Find where the given text appears and provide that cell's center as [x, y] coordinate. 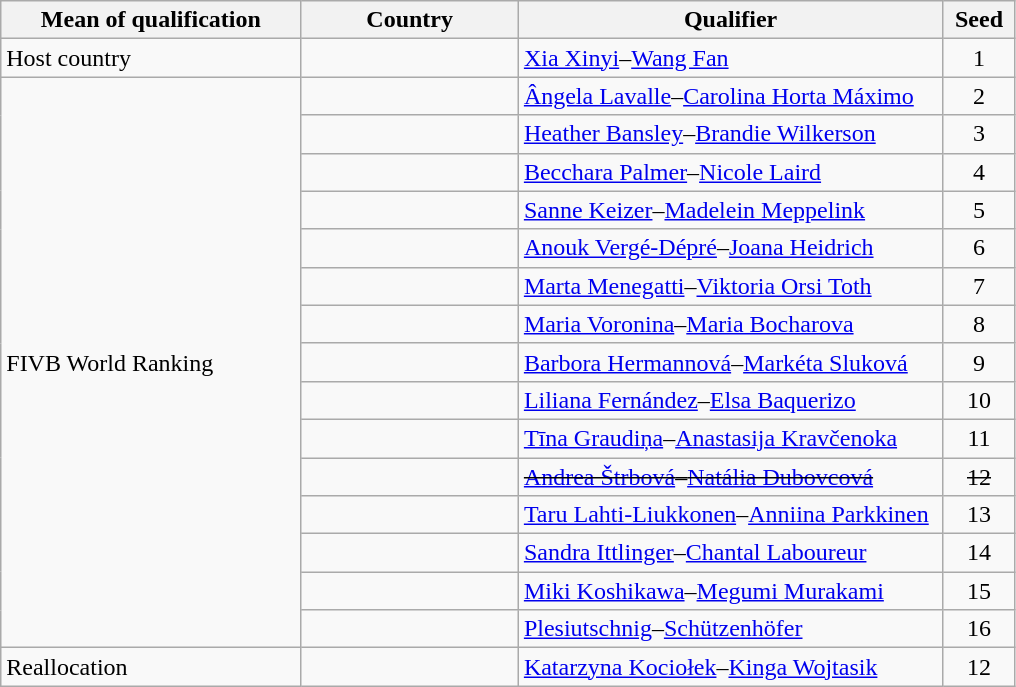
Sanne Keizer–Madelein Meppelink [730, 210]
Ângela Lavalle–Carolina Horta Máximo [730, 96]
Maria Voronina–Maria Bocharova [730, 324]
Host country [151, 58]
Reallocation [151, 667]
Heather Bansley–Brandie Wilkerson [730, 134]
1 [979, 58]
6 [979, 248]
4 [979, 172]
Marta Menegatti–Viktoria Orsi Toth [730, 286]
11 [979, 438]
Sandra Ittlinger–Chantal Laboureur [730, 553]
Tīna Graudiņa–Anastasija Kravčenoka [730, 438]
10 [979, 400]
Andrea Štrbová–Natália Dubovcová [730, 477]
Taru Lahti-Liukkonen–Anniina Parkkinen [730, 515]
Barbora Hermannová–Markéta Sluková [730, 362]
2 [979, 96]
Country [410, 20]
Becchara Palmer–Nicole Laird [730, 172]
5 [979, 210]
16 [979, 629]
13 [979, 515]
8 [979, 324]
Xia Xinyi–Wang Fan [730, 58]
3 [979, 134]
9 [979, 362]
Miki Koshikawa–Megumi Murakami [730, 591]
Plesiutschnig–Schützenhöfer [730, 629]
7 [979, 286]
Katarzyna Kociołek–Kinga Wojtasik [730, 667]
15 [979, 591]
Mean of qualification [151, 20]
Liliana Fernández–Elsa Baquerizo [730, 400]
Seed [979, 20]
FIVB World Ranking [151, 362]
Anouk Vergé-Dépré–Joana Heidrich [730, 248]
Qualifier [730, 20]
14 [979, 553]
